Locate the cell with the specified text and output its (x, y) center coordinate. 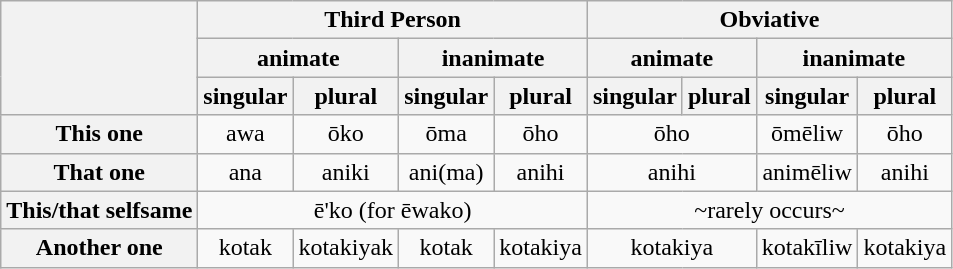
Another one (100, 248)
awa (246, 134)
ani(ma) (446, 172)
ē'ko (for ēwako) (393, 210)
animēliw (807, 172)
Third Person (393, 20)
Obviative (769, 20)
~rarely occurs~ (769, 210)
kotakiyak (346, 248)
kotakīliw (807, 248)
That one (100, 172)
ana (246, 172)
This one (100, 134)
ōko (346, 134)
ōmēliw (807, 134)
This/that selfsame (100, 210)
aniki (346, 172)
ōma (446, 134)
